For the text-containing cell, return its midpoint in [X, Y] coordinate format. 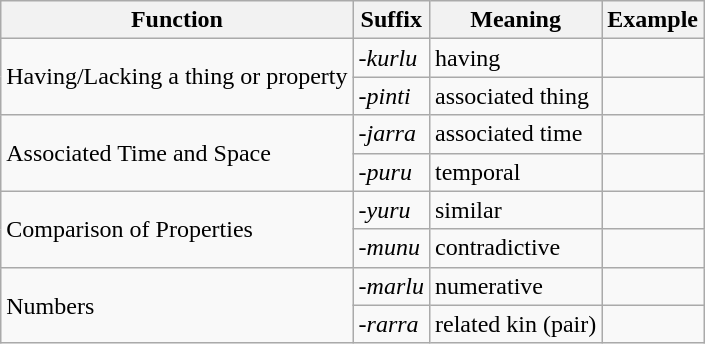
related kin (pair) [515, 324]
having [515, 58]
-kurlu [391, 58]
Having/Lacking a thing or property [177, 77]
associated time [515, 134]
Associated Time and Space [177, 153]
-puru [391, 172]
-pinti [391, 96]
-marlu [391, 286]
similar [515, 210]
-munu [391, 248]
Meaning [515, 20]
-yuru [391, 210]
Comparison of Properties [177, 229]
temporal [515, 172]
Numbers [177, 305]
contradictive [515, 248]
-rarra [391, 324]
-jarra [391, 134]
Function [177, 20]
numerative [515, 286]
associated thing [515, 96]
Example [653, 20]
Suffix [391, 20]
